Provide the (x, y) coordinate of the cell's center where the given text is located.  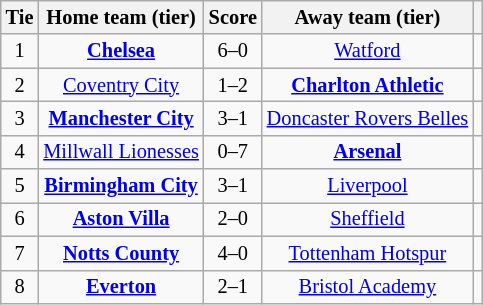
7 (20, 253)
Home team (tier) (120, 17)
6 (20, 219)
1–2 (233, 85)
2–0 (233, 219)
Notts County (120, 253)
Liverpool (368, 186)
Aston Villa (120, 219)
Millwall Lionesses (120, 152)
Chelsea (120, 51)
Tie (20, 17)
Away team (tier) (368, 17)
Manchester City (120, 118)
Sheffield (368, 219)
4–0 (233, 253)
Watford (368, 51)
Everton (120, 287)
3 (20, 118)
Coventry City (120, 85)
Arsenal (368, 152)
2–1 (233, 287)
5 (20, 186)
Birmingham City (120, 186)
1 (20, 51)
Bristol Academy (368, 287)
8 (20, 287)
Score (233, 17)
6–0 (233, 51)
4 (20, 152)
0–7 (233, 152)
Tottenham Hotspur (368, 253)
Doncaster Rovers Belles (368, 118)
2 (20, 85)
Charlton Athletic (368, 85)
